Return [x, y] of the center of cell containing provided text 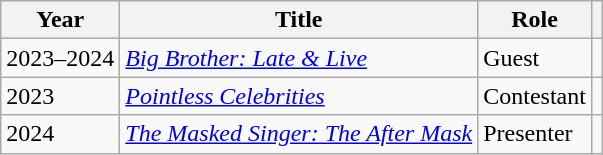
Title [299, 20]
Guest [535, 58]
Pointless Celebrities [299, 96]
2024 [60, 134]
Presenter [535, 134]
The Masked Singer: The After Mask [299, 134]
2023 [60, 96]
Role [535, 20]
2023–2024 [60, 58]
Big Brother: Late & Live [299, 58]
Year [60, 20]
Contestant [535, 96]
